Search for the cell housing the specified text and yield its (x, y) center coordinate. 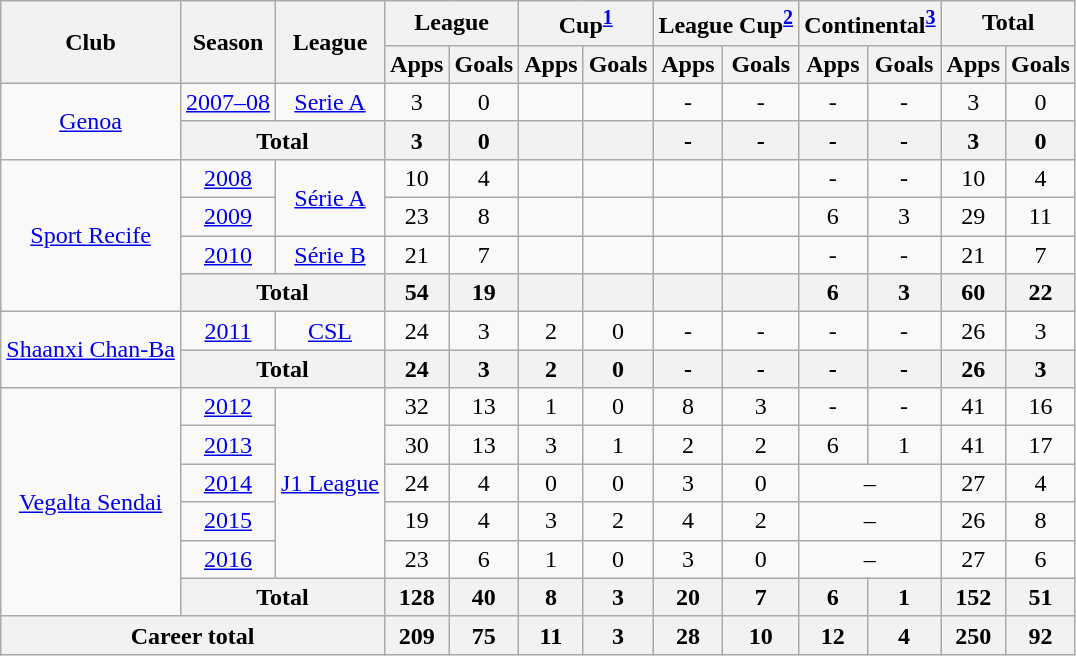
Shaanxi Chan-Ba (91, 350)
92 (1041, 635)
Série B (330, 255)
32 (417, 407)
60 (973, 293)
Sport Recife (91, 235)
152 (973, 597)
12 (833, 635)
2010 (228, 255)
54 (417, 293)
2016 (228, 559)
J1 League (330, 483)
League Cup2 (726, 24)
28 (688, 635)
51 (1041, 597)
Cup1 (586, 24)
16 (1041, 407)
2008 (228, 178)
2014 (228, 483)
128 (417, 597)
Serie A (330, 102)
2012 (228, 407)
2009 (228, 217)
29 (973, 217)
75 (484, 635)
2007–08 (228, 102)
Genoa (91, 121)
Vegalta Sendai (91, 502)
Club (91, 42)
CSL (330, 331)
2011 (228, 331)
20 (688, 597)
Continental3 (870, 24)
Career total (193, 635)
40 (484, 597)
Série A (330, 197)
22 (1041, 293)
2013 (228, 445)
209 (417, 635)
2015 (228, 521)
17 (1041, 445)
250 (973, 635)
30 (417, 445)
Season (228, 42)
